Identify which cell holds the provided text, then report its (x, y) central coordinate. 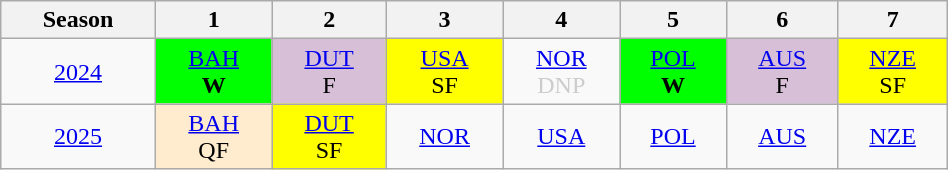
DUTSF (329, 136)
NOR (444, 136)
POL (674, 136)
NZE (892, 136)
4 (562, 20)
USA (562, 136)
3 (444, 20)
DUTF (329, 72)
NORDNP (562, 72)
7 (892, 20)
5 (674, 20)
1 (214, 20)
2025 (78, 136)
Season (78, 20)
AUSF (782, 72)
6 (782, 20)
2 (329, 20)
USASF (444, 72)
NZESF (892, 72)
2024 (78, 72)
POLW (674, 72)
AUS (782, 136)
BAHW (214, 72)
BAHQF (214, 136)
